Capture the cell that displays the provided text and extract its [X, Y] central coordinate. 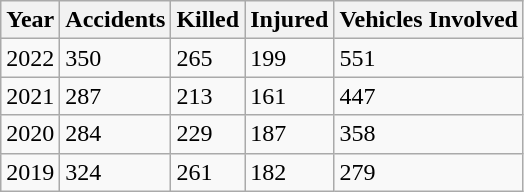
265 [208, 58]
199 [290, 58]
287 [116, 96]
551 [429, 58]
Vehicles Involved [429, 20]
Accidents [116, 20]
2022 [30, 58]
Killed [208, 20]
358 [429, 134]
Injured [290, 20]
279 [429, 172]
229 [208, 134]
161 [290, 96]
213 [208, 96]
Year [30, 20]
324 [116, 172]
284 [116, 134]
447 [429, 96]
2020 [30, 134]
2019 [30, 172]
182 [290, 172]
187 [290, 134]
350 [116, 58]
261 [208, 172]
2021 [30, 96]
